Search for the cell housing the specified text and yield its (X, Y) center coordinate. 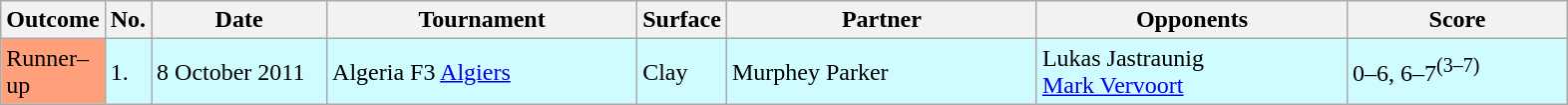
Murphey Parker (882, 72)
Score (1456, 20)
Lukas Jastraunig Mark Vervoort (1191, 72)
Tournament (483, 20)
0–6, 6–7(3–7) (1456, 72)
No. (128, 20)
Clay (682, 72)
Runner–up (53, 72)
Partner (882, 20)
8 October 2011 (239, 72)
Outcome (53, 20)
1. (128, 72)
Algeria F3 Algiers (483, 72)
Opponents (1191, 20)
Date (239, 20)
Surface (682, 20)
